For the text-containing cell, return its midpoint in [X, Y] coordinate format. 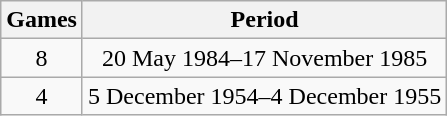
5 December 1954–4 December 1955 [264, 96]
8 [42, 58]
4 [42, 96]
Period [264, 20]
20 May 1984–17 November 1985 [264, 58]
Games [42, 20]
